Search for the cell housing the specified text and yield its (X, Y) center coordinate. 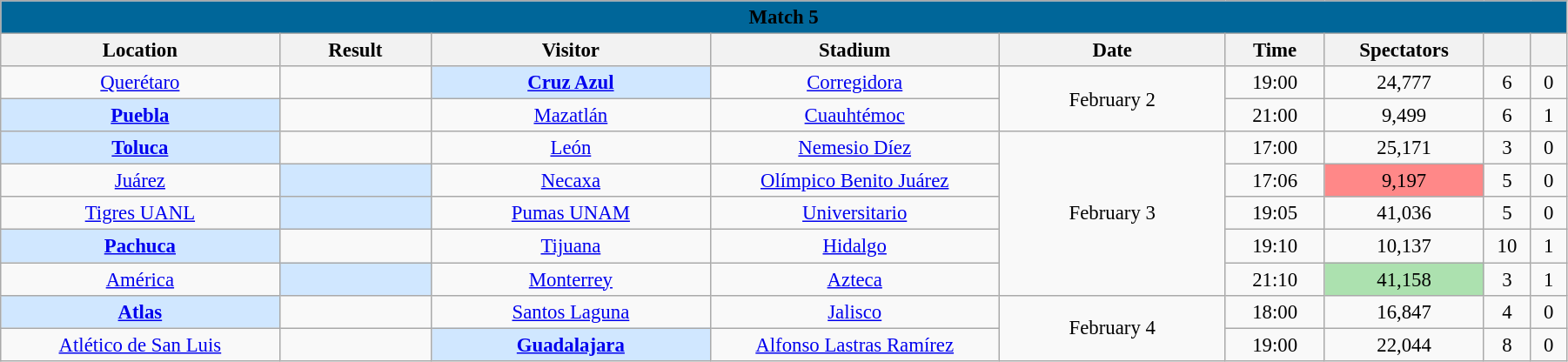
Pachuca (140, 246)
Corregidora (854, 83)
Date (1112, 50)
18:00 (1275, 312)
41,036 (1404, 213)
Jalisco (854, 312)
February 2 (1112, 99)
4 (1507, 312)
19:10 (1275, 246)
Guadalajara (571, 345)
9,197 (1404, 181)
Match 5 (784, 17)
Cuauhtémoc (854, 116)
Querétaro (140, 83)
9,499 (1404, 116)
Toluca (140, 148)
17:00 (1275, 148)
16,847 (1404, 312)
Olímpico Benito Juárez (854, 181)
Pumas UNAM (571, 213)
Atlas (140, 312)
Monterrey (571, 279)
February 3 (1112, 213)
Cruz Azul (571, 83)
22,044 (1404, 345)
25,171 (1404, 148)
Time (1275, 50)
8 (1507, 345)
Puebla (140, 116)
Alfonso Lastras Ramírez (854, 345)
24,777 (1404, 83)
Location (140, 50)
Atlético de San Luis (140, 345)
Tigres UANL (140, 213)
10 (1507, 246)
León (571, 148)
Juárez (140, 181)
17:06 (1275, 181)
Stadium (854, 50)
21:10 (1275, 279)
Nemesio Díez (854, 148)
Tijuana (571, 246)
21:00 (1275, 116)
Azteca (854, 279)
Mazatlán (571, 116)
10,137 (1404, 246)
February 4 (1112, 327)
Hidalgo (854, 246)
Spectators (1404, 50)
41,158 (1404, 279)
19:05 (1275, 213)
Visitor (571, 50)
Necaxa (571, 181)
Universitario (854, 213)
Result (355, 50)
América (140, 279)
Santos Laguna (571, 312)
